Pinpoint the cell where the given text exists, returning its [X, Y] midpoint coordinate. 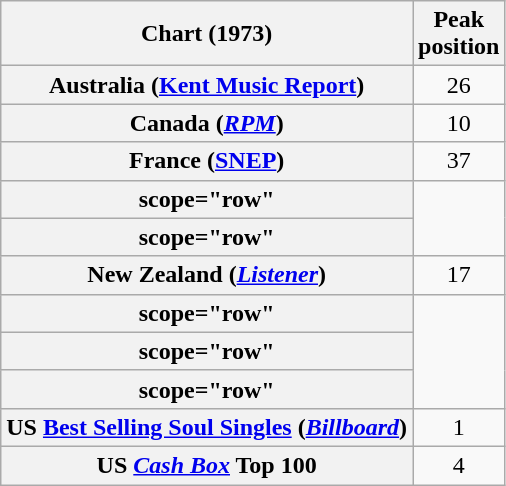
France (SNEP) [207, 161]
New Zealand (Listener) [207, 275]
Chart (1973) [207, 34]
10 [459, 123]
1 [459, 427]
4 [459, 465]
17 [459, 275]
26 [459, 85]
Canada (RPM) [207, 123]
Peakposition [459, 34]
37 [459, 161]
US Best Selling Soul Singles (Billboard) [207, 427]
US Cash Box Top 100 [207, 465]
Australia (Kent Music Report) [207, 85]
